Locate the cell with the specified text and output its (X, Y) center coordinate. 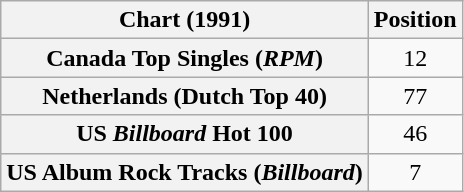
Position (415, 20)
Chart (1991) (185, 20)
US Billboard Hot 100 (185, 134)
77 (415, 96)
12 (415, 58)
Netherlands (Dutch Top 40) (185, 96)
US Album Rock Tracks (Billboard) (185, 172)
46 (415, 134)
7 (415, 172)
Canada Top Singles (RPM) (185, 58)
